Output the (x, y) coordinate of the center of the cell containing the given text.  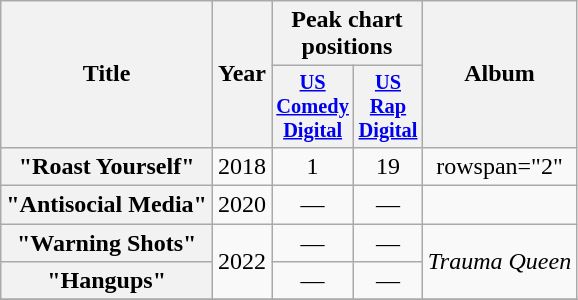
Title (107, 74)
19 (388, 166)
Trauma Queen (499, 262)
"Hangups" (107, 281)
Year (242, 74)
USRapDigital (388, 107)
2020 (242, 205)
Album (499, 74)
1 (313, 166)
Peak chart positions (348, 34)
rowspan="2" (499, 166)
"Roast Yourself" (107, 166)
USComedyDigital (313, 107)
"Warning Shots" (107, 243)
"Antisocial Media" (107, 205)
2022 (242, 262)
2018 (242, 166)
